Locate the cell with the specified text and output its (X, Y) center coordinate. 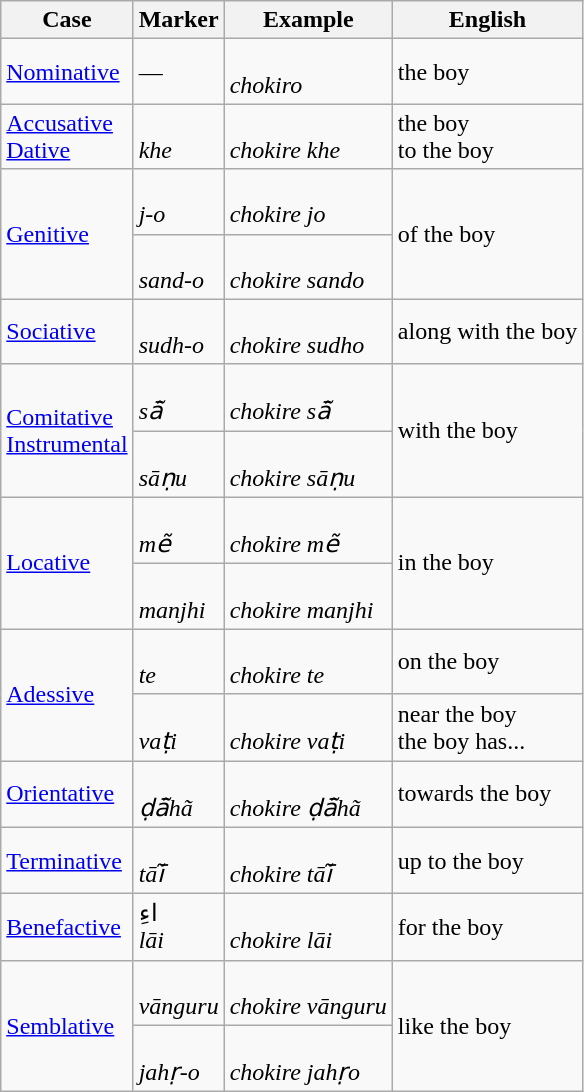
chokire jahṛo (308, 1058)
of the boy (487, 234)
chokire manjhi (308, 596)
the boyto the boy (487, 136)
Marker (178, 20)
like the boy (487, 1026)
for the boy (487, 928)
sudh-o (178, 332)
tāī̃ (178, 860)
chokire te (308, 662)
jahṛ-o (178, 1058)
chokire sudho (308, 332)
chokire khe (308, 136)
up to the boy (487, 860)
chokire sā̃ (308, 398)
mẽ (178, 530)
in the boy (487, 563)
Locative (67, 563)
chokire sāṇu (308, 464)
Terminative (67, 860)
chokire ḍā̃hã (308, 794)
Benefactive (67, 928)
chokiro (308, 72)
chokire vaṭi (308, 728)
Genitive (67, 234)
Case (67, 20)
English (487, 20)
AccusativeDative (67, 136)
towards the boy (487, 794)
chokire sando (308, 266)
chokire mẽ (308, 530)
Orientative (67, 794)
Semblative (67, 1026)
along with the boy (487, 332)
on the boy (487, 662)
sā̃ (178, 398)
the boy (487, 72)
sāṇu (178, 464)
te (178, 662)
ḍā̃hã (178, 794)
with the boy (487, 430)
j-o (178, 202)
Sociative (67, 332)
sand-o (178, 266)
chokire lāi (308, 928)
chokire tāī̃ (308, 860)
near the boythe boy has... (487, 728)
khe (178, 136)
vānguru (178, 992)
chokire vānguru (308, 992)
Adessive (67, 695)
Example (308, 20)
— (178, 72)
Nominative (67, 72)
manjhi (178, 596)
اءِlāi (178, 928)
vaṭi (178, 728)
chokire jo (308, 202)
ComitativeInstrumental (67, 430)
